Capture the cell that displays the provided text and extract its [x, y] central coordinate. 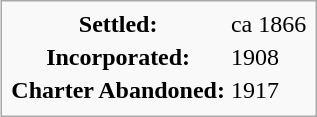
1917 [268, 90]
1908 [268, 57]
ca 1866 [268, 24]
Incorporated: [118, 57]
Settled: [118, 24]
Charter Abandoned: [118, 90]
